Pinpoint the cell where the given text exists, returning its (x, y) midpoint coordinate. 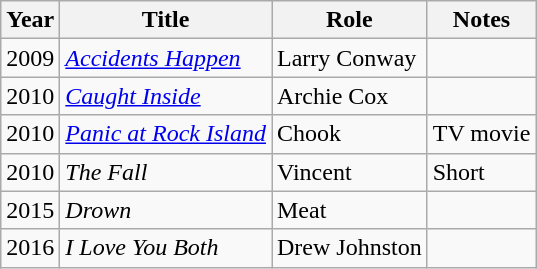
Accidents Happen (166, 58)
Drew Johnston (350, 248)
Year (30, 20)
Chook (350, 134)
2009 (30, 58)
Role (350, 20)
Title (166, 20)
2015 (30, 210)
I Love You Both (166, 248)
Meat (350, 210)
The Fall (166, 172)
Short (482, 172)
2016 (30, 248)
Drown (166, 210)
Vincent (350, 172)
Panic at Rock Island (166, 134)
Larry Conway (350, 58)
Caught Inside (166, 96)
TV movie (482, 134)
Archie Cox (350, 96)
Notes (482, 20)
